Scan for the cell matching the given text and deliver its (x, y) coordinate at center. 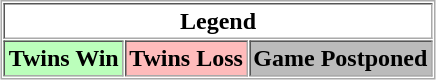
Legend (218, 21)
Game Postponed (340, 58)
Twins Win (64, 58)
Twins Loss (186, 58)
